Provide the (x, y) coordinate of the cell's center where the given text is located.  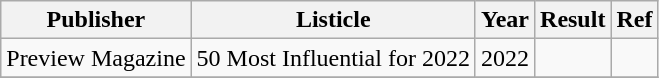
50 Most Influential for 2022 (333, 58)
Ref (634, 20)
2022 (504, 58)
Preview Magazine (96, 58)
Listicle (333, 20)
Result (573, 20)
Year (504, 20)
Publisher (96, 20)
